Extract the [x, y] coordinate from the center of the cell holding the provided text.  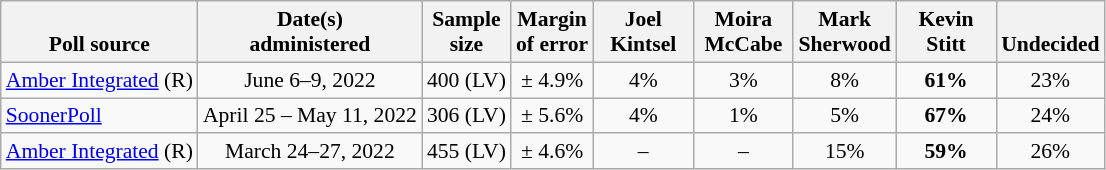
MarkSherwood [844, 32]
61% [946, 80]
± 4.6% [552, 152]
Poll source [100, 32]
67% [946, 116]
3% [743, 80]
March 24–27, 2022 [310, 152]
April 25 – May 11, 2022 [310, 116]
Marginof error [552, 32]
June 6–9, 2022 [310, 80]
5% [844, 116]
24% [1050, 116]
8% [844, 80]
JoelKintsel [643, 32]
23% [1050, 80]
KevinStitt [946, 32]
306 (LV) [466, 116]
MoiraMcCabe [743, 32]
Undecided [1050, 32]
26% [1050, 152]
Date(s)administered [310, 32]
± 5.6% [552, 116]
455 (LV) [466, 152]
1% [743, 116]
Samplesize [466, 32]
400 (LV) [466, 80]
59% [946, 152]
± 4.9% [552, 80]
15% [844, 152]
SoonerPoll [100, 116]
